Return (X, Y) of the center of cell containing provided text 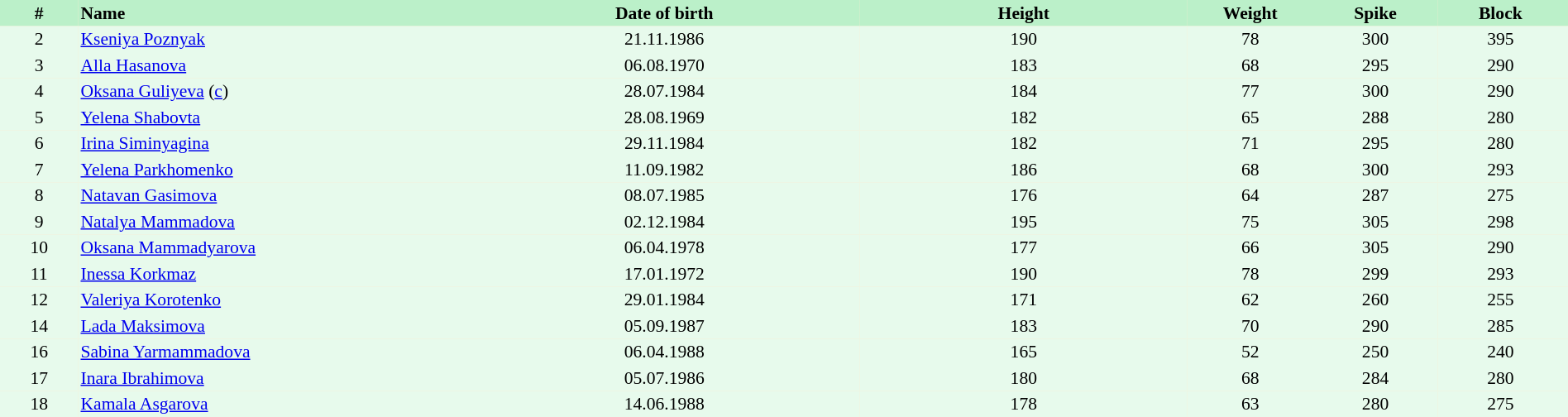
29.01.1984 (664, 300)
63 (1250, 404)
10 (39, 248)
178 (1024, 404)
255 (1500, 300)
Natalya Mammadova (273, 222)
Inessa Korkmaz (273, 274)
Alla Hasanova (273, 65)
Lada Maksimova (273, 326)
5 (39, 117)
18 (39, 404)
14.06.1988 (664, 404)
8 (39, 195)
29.11.1984 (664, 144)
05.07.1986 (664, 378)
165 (1024, 352)
06.08.1970 (664, 65)
195 (1024, 222)
284 (1374, 378)
28.07.1984 (664, 91)
Block (1500, 13)
7 (39, 170)
Irina Siminyagina (273, 144)
12 (39, 300)
260 (1374, 300)
3 (39, 65)
71 (1250, 144)
2 (39, 40)
Valeriya Korotenko (273, 300)
395 (1500, 40)
28.08.1969 (664, 117)
06.04.1988 (664, 352)
Spike (1374, 13)
186 (1024, 170)
Oksana Mammadyarova (273, 248)
Date of birth (664, 13)
Yelena Parkhomenko (273, 170)
Sabina Yarmammadova (273, 352)
177 (1024, 248)
Inara Ibrahimova (273, 378)
02.12.1984 (664, 222)
77 (1250, 91)
Weight (1250, 13)
06.04.1978 (664, 248)
171 (1024, 300)
64 (1250, 195)
11.09.1982 (664, 170)
250 (1374, 352)
Name (273, 13)
176 (1024, 195)
11 (39, 274)
52 (1250, 352)
298 (1500, 222)
240 (1500, 352)
Yelena Shabovta (273, 117)
9 (39, 222)
17.01.1972 (664, 274)
14 (39, 326)
Height (1024, 13)
Oksana Guliyeva (c) (273, 91)
Kamala Asgarova (273, 404)
66 (1250, 248)
16 (39, 352)
08.07.1985 (664, 195)
288 (1374, 117)
184 (1024, 91)
4 (39, 91)
180 (1024, 378)
70 (1250, 326)
Natavan Gasimova (273, 195)
287 (1374, 195)
Kseniya Poznyak (273, 40)
05.09.1987 (664, 326)
299 (1374, 274)
62 (1250, 300)
6 (39, 144)
65 (1250, 117)
75 (1250, 222)
17 (39, 378)
285 (1500, 326)
21.11.1986 (664, 40)
# (39, 13)
